Find where the given text appears and provide that cell's center as [x, y] coordinate. 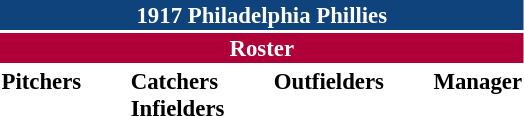
Roster [262, 48]
1917 Philadelphia Phillies [262, 15]
